Search for the cell housing the specified text and yield its [X, Y] center coordinate. 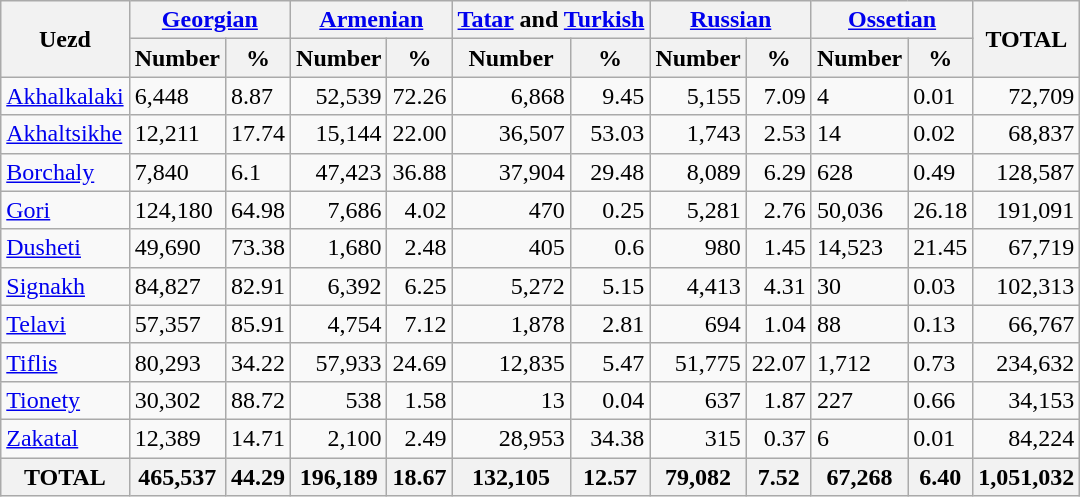
128,587 [1026, 172]
470 [511, 210]
73.38 [258, 248]
196,189 [339, 477]
4 [859, 96]
1.04 [778, 324]
5.15 [610, 286]
2,100 [339, 438]
79,082 [698, 477]
72.26 [420, 96]
234,632 [1026, 362]
0.04 [610, 400]
29.48 [610, 172]
Russian [730, 20]
8,089 [698, 172]
465,537 [177, 477]
4,754 [339, 324]
6.40 [940, 477]
88 [859, 324]
12,389 [177, 438]
1,712 [859, 362]
Uezd [65, 39]
14.71 [258, 438]
36,507 [511, 134]
28,953 [511, 438]
34.22 [258, 362]
37,904 [511, 172]
12,835 [511, 362]
405 [511, 248]
628 [859, 172]
1,743 [698, 134]
Gori [65, 210]
6.29 [778, 172]
Dusheti [65, 248]
2.81 [610, 324]
1.87 [778, 400]
227 [859, 400]
68,837 [1026, 134]
14,523 [859, 248]
0.13 [940, 324]
6,868 [511, 96]
0.02 [940, 134]
Telavi [65, 324]
66,767 [1026, 324]
7.09 [778, 96]
2.53 [778, 134]
124,180 [177, 210]
88.72 [258, 400]
Tiflis [65, 362]
21.45 [940, 248]
5,281 [698, 210]
82.91 [258, 286]
0.03 [940, 286]
2.48 [420, 248]
0.37 [778, 438]
102,313 [1026, 286]
84,224 [1026, 438]
Signakh [65, 286]
47,423 [339, 172]
13 [511, 400]
Tatar and Turkish [551, 20]
Tionety [65, 400]
538 [339, 400]
4.02 [420, 210]
6 [859, 438]
24.69 [420, 362]
50,036 [859, 210]
5.47 [610, 362]
12.57 [610, 477]
191,091 [1026, 210]
980 [698, 248]
30 [859, 286]
72,709 [1026, 96]
Akhaltsikhe [65, 134]
0.6 [610, 248]
6,392 [339, 286]
1.58 [420, 400]
Armenian [372, 20]
Akhalkalaki [65, 96]
4.31 [778, 286]
8.87 [258, 96]
14 [859, 134]
694 [698, 324]
17.74 [258, 134]
1,680 [339, 248]
5,155 [698, 96]
53.03 [610, 134]
34,153 [1026, 400]
7,840 [177, 172]
57,933 [339, 362]
315 [698, 438]
Borchaly [65, 172]
Ossetian [892, 20]
132,105 [511, 477]
84,827 [177, 286]
1,878 [511, 324]
18.67 [420, 477]
0.25 [610, 210]
30,302 [177, 400]
22.00 [420, 134]
67,268 [859, 477]
57,357 [177, 324]
0.73 [940, 362]
0.66 [940, 400]
34.38 [610, 438]
5,272 [511, 286]
9.45 [610, 96]
1,051,032 [1026, 477]
12,211 [177, 134]
7.12 [420, 324]
49,690 [177, 248]
15,144 [339, 134]
6.25 [420, 286]
85.91 [258, 324]
80,293 [177, 362]
2.49 [420, 438]
22.07 [778, 362]
6,448 [177, 96]
36.88 [420, 172]
7.52 [778, 477]
4,413 [698, 286]
26.18 [940, 210]
6.1 [258, 172]
64.98 [258, 210]
Zakatal [65, 438]
52,539 [339, 96]
1.45 [778, 248]
0.49 [940, 172]
51,775 [698, 362]
7,686 [339, 210]
67,719 [1026, 248]
Georgian [210, 20]
637 [698, 400]
2.76 [778, 210]
44.29 [258, 477]
